Extract the [X, Y] coordinate from the center of the cell holding the provided text.  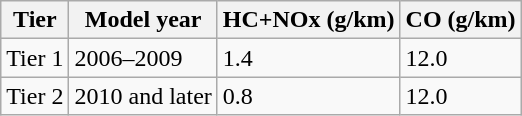
0.8 [308, 96]
HC+NOx (g/km) [308, 20]
1.4 [308, 58]
Tier [35, 20]
Tier 2 [35, 96]
2006–2009 [143, 58]
Tier 1 [35, 58]
CO (g/km) [460, 20]
2010 and later [143, 96]
Model year [143, 20]
